Scan for the cell matching the given text and deliver its [x, y] coordinate at center. 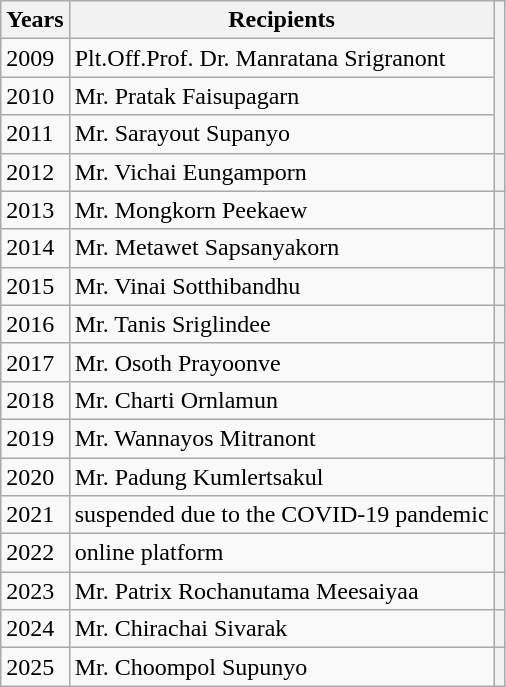
2019 [35, 438]
2017 [35, 362]
Mr. Pratak Faisupagarn [282, 96]
2010 [35, 96]
2023 [35, 591]
2009 [35, 58]
Mr. Chirachai Sivarak [282, 629]
Mr. Vinai Sotthibandhu [282, 286]
Years [35, 20]
Mr. Choompol Supunyo [282, 667]
2014 [35, 248]
Mr. Osoth Prayoonve [282, 362]
Mr. Tanis Sriglindee [282, 324]
2018 [35, 400]
Mr. Vichai Eungamporn [282, 172]
2012 [35, 172]
suspended due to the COVID-19 pandemic [282, 515]
Mr. Charti Ornlamun [282, 400]
Mr. Wannayos Mitranont [282, 438]
2024 [35, 629]
2022 [35, 553]
2025 [35, 667]
2020 [35, 477]
2016 [35, 324]
Mr. Sarayout Supanyo [282, 134]
2015 [35, 286]
Recipients [282, 20]
online platform [282, 553]
2013 [35, 210]
Mr. Padung Kumlertsakul [282, 477]
Mr. Metawet Sapsanyakorn [282, 248]
Mr. Mongkorn Peekaew [282, 210]
Plt.Off.Prof. Dr. Manratana Srigranont [282, 58]
2011 [35, 134]
Mr. Patrix Rochanutama Meesaiyaa [282, 591]
2021 [35, 515]
